Detect which cell encompasses the target text, then output its (x, y) center coordinate. 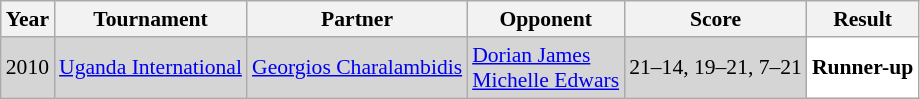
Result (862, 19)
Partner (357, 19)
Uganda International (150, 68)
21–14, 19–21, 7–21 (716, 68)
Dorian James Michelle Edwars (546, 68)
Score (716, 19)
2010 (28, 68)
Georgios Charalambidis (357, 68)
Runner-up (862, 68)
Tournament (150, 19)
Year (28, 19)
Opponent (546, 19)
